Extract the [X, Y] coordinate from the center of the cell holding the provided text.  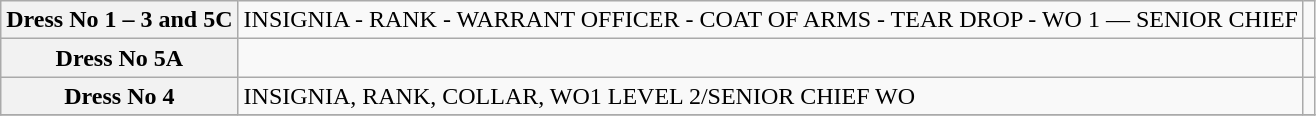
Dress No 1 – 3 and 5C [120, 20]
Dress No 5A [120, 58]
INSIGNIA, RANK, COLLAR, WO1 LEVEL 2/SENIOR CHIEF WO [770, 96]
Dress No 4 [120, 96]
INSIGNIA - RANK - WARRANT OFFICER - COAT OF ARMS - TEAR DROP - WO 1 — SENIOR CHIEF [770, 20]
